Return (x, y) of the center of cell containing provided text 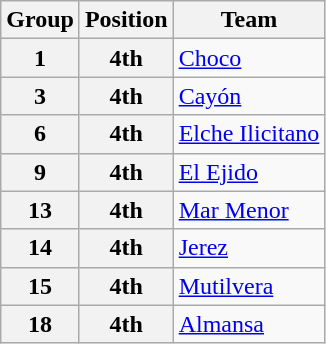
9 (40, 172)
Group (40, 20)
Mutilvera (249, 286)
Jerez (249, 248)
Position (126, 20)
Elche Ilicitano (249, 134)
Almansa (249, 324)
1 (40, 58)
El Ejido (249, 172)
18 (40, 324)
6 (40, 134)
3 (40, 96)
13 (40, 210)
Cayón (249, 96)
14 (40, 248)
Choco (249, 58)
Mar Menor (249, 210)
15 (40, 286)
Team (249, 20)
